Return the [x, y] coordinate for the center point of the cell that contains the specified text.  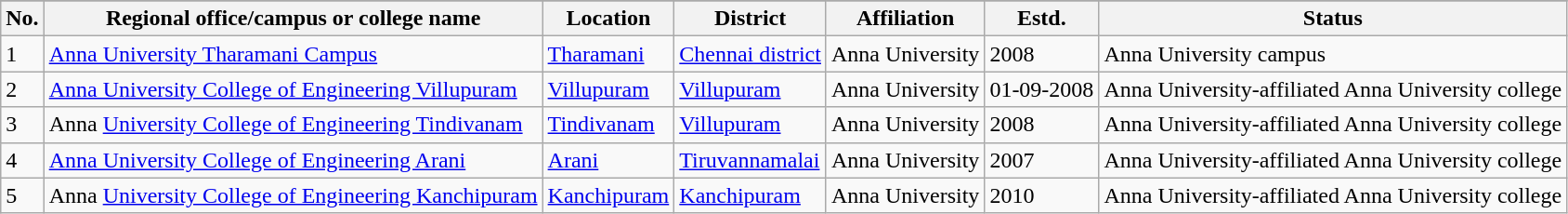
3 [22, 125]
No. [22, 19]
2007 [1042, 160]
4 [22, 160]
District [751, 19]
Anna University Tharamani Campus [294, 54]
5 [22, 195]
Anna University College of Engineering Villupuram [294, 89]
Chennai district [751, 54]
1 [22, 54]
Anna University College of Engineering Tindivanam [294, 125]
2010 [1042, 195]
Status [1333, 19]
Location [608, 19]
Arani [608, 160]
Tiruvannamalai [751, 160]
01-09-2008 [1042, 89]
Estd. [1042, 19]
Regional office/campus or college name [294, 19]
Anna University College of Engineering Kanchipuram [294, 195]
Affiliation [905, 19]
Tharamani [608, 54]
2 [22, 89]
Anna University campus [1333, 54]
Anna University College of Engineering Arani [294, 160]
Tindivanam [608, 125]
